Determine the (X, Y) coordinate at the center of the cell enclosing the given text.  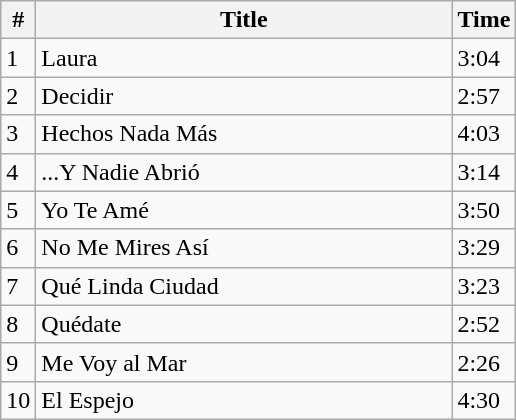
3:04 (484, 58)
Time (484, 20)
10 (18, 400)
4 (18, 172)
2 (18, 96)
2:26 (484, 362)
3:50 (484, 210)
3:23 (484, 286)
3 (18, 134)
2:57 (484, 96)
1 (18, 58)
Hechos Nada Más (244, 134)
Me Voy al Mar (244, 362)
# (18, 20)
Decidir (244, 96)
Yo Te Amé (244, 210)
Title (244, 20)
Quédate (244, 324)
Laura (244, 58)
5 (18, 210)
3:29 (484, 248)
4:03 (484, 134)
Qué Linda Ciudad (244, 286)
8 (18, 324)
6 (18, 248)
No Me Mires Así (244, 248)
2:52 (484, 324)
El Espejo (244, 400)
4:30 (484, 400)
3:14 (484, 172)
9 (18, 362)
...Y Nadie Abrió (244, 172)
7 (18, 286)
